Find where the given text appears and provide that cell's center as [X, Y] coordinate. 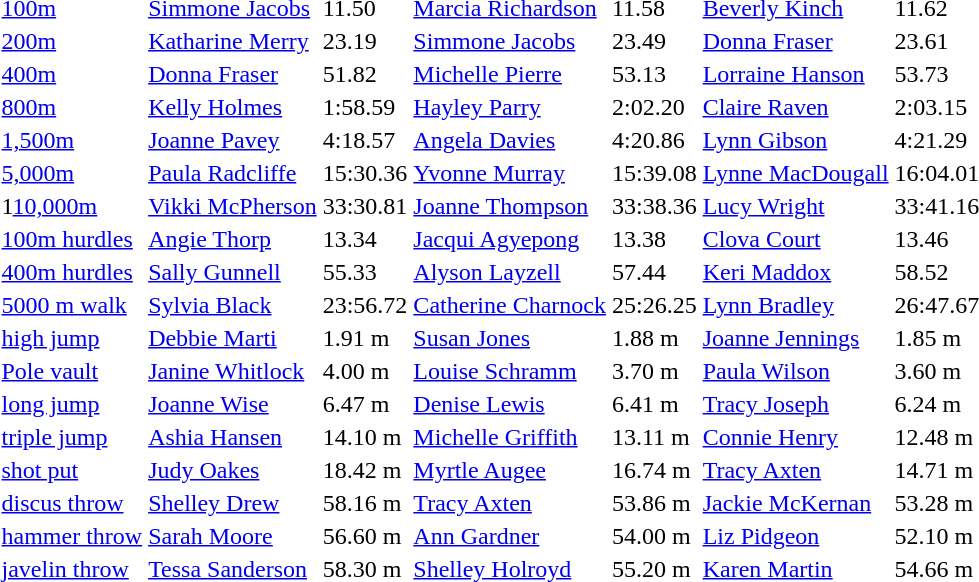
55.33 [365, 272]
Liz Pidgeon [796, 536]
Michelle Pierre [510, 74]
4.00 m [365, 371]
51.82 [365, 74]
Louise Schramm [510, 371]
13.11 m [654, 437]
400m [72, 74]
triple jump [72, 437]
3.70 m [654, 371]
23:56.72 [365, 305]
Susan Jones [510, 338]
Angela Davies [510, 140]
Hayley Parry [510, 107]
15:30.36 [365, 173]
Kelly Holmes [233, 107]
1,500m [72, 140]
1.88 m [654, 338]
100m hurdles [72, 239]
Sally Gunnell [233, 272]
Joanne Thompson [510, 206]
Sarah Moore [233, 536]
discus throw [72, 503]
56.60 m [365, 536]
hammer throw [72, 536]
33:30.81 [365, 206]
Katharine Merry [233, 41]
Debbie Marti [233, 338]
Jacqui Agyepong [510, 239]
Angie Thorp [233, 239]
33:38.36 [654, 206]
Tracy Joseph [796, 404]
2:02.20 [654, 107]
Lucy Wright [796, 206]
23.19 [365, 41]
6.41 m [654, 404]
Ashia Hansen [233, 437]
Sylvia Black [233, 305]
Denise Lewis [510, 404]
Lynn Gibson [796, 140]
Yvonne Murray [510, 173]
shot put [72, 470]
Vikki McPherson [233, 206]
Paula Radcliffe [233, 173]
Keri Maddox [796, 272]
Joanne Jennings [796, 338]
23.49 [654, 41]
18.42 m [365, 470]
57.44 [654, 272]
Jackie McKernan [796, 503]
Joanne Wise [233, 404]
Joanne Pavey [233, 140]
53.13 [654, 74]
Shelley Drew [233, 503]
16.74 m [654, 470]
long jump [72, 404]
Connie Henry [796, 437]
Ann Gardner [510, 536]
13.38 [654, 239]
Claire Raven [796, 107]
high jump [72, 338]
110,000m [72, 206]
Paula Wilson [796, 371]
200m [72, 41]
400m hurdles [72, 272]
Judy Oakes [233, 470]
Michelle Griffith [510, 437]
54.00 m [654, 536]
6.47 m [365, 404]
5000 m walk [72, 305]
14.10 m [365, 437]
Simmone Jacobs [510, 41]
Janine Whitlock [233, 371]
800m [72, 107]
25:26.25 [654, 305]
5,000m [72, 173]
4:18.57 [365, 140]
Lorraine Hanson [796, 74]
Lynne MacDougall [796, 173]
Myrtle Augee [510, 470]
13.34 [365, 239]
1:58.59 [365, 107]
Catherine Charnock [510, 305]
15:39.08 [654, 173]
4:20.86 [654, 140]
53.86 m [654, 503]
Clova Court [796, 239]
Lynn Bradley [796, 305]
1.91 m [365, 338]
58.16 m [365, 503]
Pole vault [72, 371]
Alyson Layzell [510, 272]
